Identify which cell holds the provided text, then report its [x, y] central coordinate. 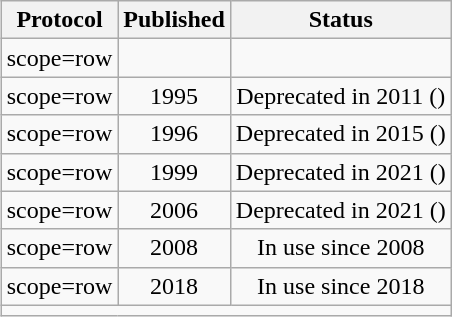
In use since 2008 [340, 248]
Deprecated in 2015 () [340, 134]
Protocol [60, 20]
1999 [174, 172]
1995 [174, 96]
2008 [174, 248]
2006 [174, 210]
2018 [174, 286]
In use since 2018 [340, 286]
Status [340, 20]
1996 [174, 134]
Published [174, 20]
Deprecated in 2011 () [340, 96]
